Return the (x, y) coordinate for the center point of the cell that contains the specified text.  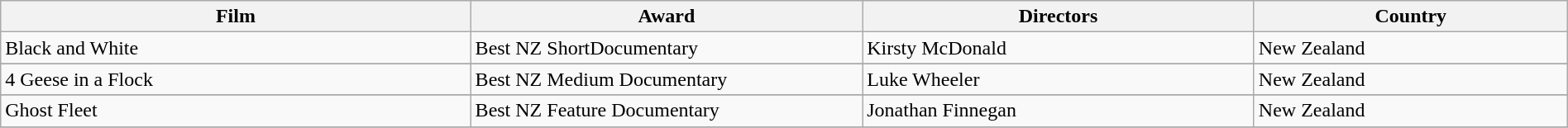
Award (667, 17)
Luke Wheeler (1059, 79)
Black and White (236, 48)
Best NZ Feature Documentary (667, 111)
Film (236, 17)
Directors (1059, 17)
Country (1411, 17)
Ghost Fleet (236, 111)
Best NZ Medium Documentary (667, 79)
Jonathan Finnegan (1059, 111)
4 Geese in a Flock (236, 79)
Kirsty McDonald (1059, 48)
Best NZ ShortDocumentary (667, 48)
